Determine the [x, y] coordinate at the center of the cell enclosing the given text.  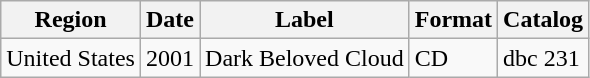
Catalog [544, 20]
CD [453, 58]
Region [71, 20]
dbc 231 [544, 58]
Date [170, 20]
Label [305, 20]
Dark Beloved Cloud [305, 58]
2001 [170, 58]
United States [71, 58]
Format [453, 20]
